Detect which cell encompasses the target text, then output its (x, y) center coordinate. 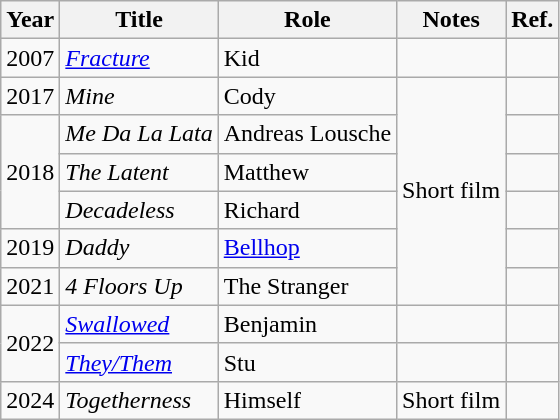
Notes (452, 20)
Matthew (307, 172)
2007 (30, 58)
Kid (307, 58)
They/Them (139, 362)
Richard (307, 210)
2019 (30, 248)
The Latent (139, 172)
Stu (307, 362)
The Stranger (307, 286)
2024 (30, 400)
Andreas Lousche (307, 134)
Mine (139, 96)
Bellhop (307, 248)
Me Da La Lata (139, 134)
4 Floors Up (139, 286)
Swallowed (139, 324)
2021 (30, 286)
Decadeless (139, 210)
Fracture (139, 58)
Role (307, 20)
Year (30, 20)
Benjamin (307, 324)
Daddy (139, 248)
Title (139, 20)
2022 (30, 343)
Togetherness (139, 400)
Cody (307, 96)
2018 (30, 172)
2017 (30, 96)
Himself (307, 400)
Ref. (532, 20)
